Capture the cell that displays the provided text and extract its [X, Y] central coordinate. 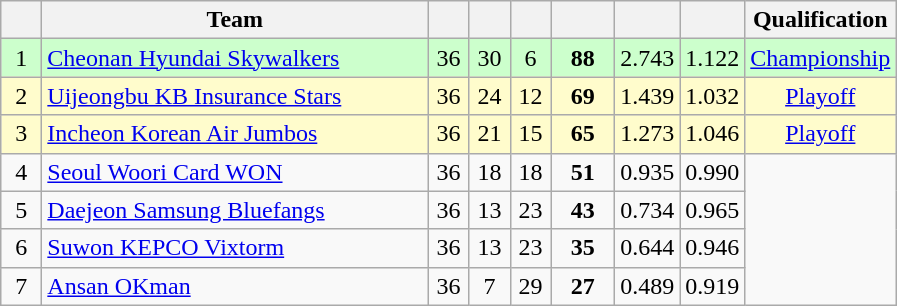
1.046 [712, 134]
3 [22, 134]
0.734 [648, 210]
Suwon KEPCO Vixtorm [235, 248]
30 [490, 58]
0.935 [648, 172]
2 [22, 96]
0.965 [712, 210]
Uijeongbu KB Insurance Stars [235, 96]
Ansan OKman [235, 286]
0.946 [712, 248]
15 [530, 134]
1.273 [648, 134]
Daejeon Samsung Bluefangs [235, 210]
35 [583, 248]
1.122 [712, 58]
21 [490, 134]
4 [22, 172]
1.032 [712, 96]
27 [583, 286]
1 [22, 58]
Championship [820, 58]
69 [583, 96]
Seoul Woori Card WON [235, 172]
29 [530, 286]
0.644 [648, 248]
51 [583, 172]
Team [235, 20]
0.489 [648, 286]
65 [583, 134]
Cheonan Hyundai Skywalkers [235, 58]
Qualification [820, 20]
1.439 [648, 96]
43 [583, 210]
12 [530, 96]
88 [583, 58]
0.919 [712, 286]
24 [490, 96]
5 [22, 210]
Incheon Korean Air Jumbos [235, 134]
0.990 [712, 172]
2.743 [648, 58]
